Find where the given text appears and provide that cell's center as [X, Y] coordinate. 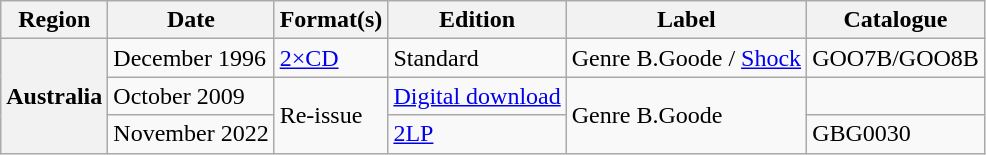
2LP [477, 134]
Australia [54, 96]
Genre B.Goode [686, 115]
Standard [477, 58]
November 2022 [191, 134]
Label [686, 20]
Genre B.Goode / Shock [686, 58]
Format(s) [331, 20]
Date [191, 20]
GOO7B/GOO8B [896, 58]
December 1996 [191, 58]
2×CD [331, 58]
Digital download [477, 96]
Region [54, 20]
GBG0030 [896, 134]
Re-issue [331, 115]
Catalogue [896, 20]
Edition [477, 20]
October 2009 [191, 96]
